Provide the [x, y] coordinate of the cell's center where the given text is located.  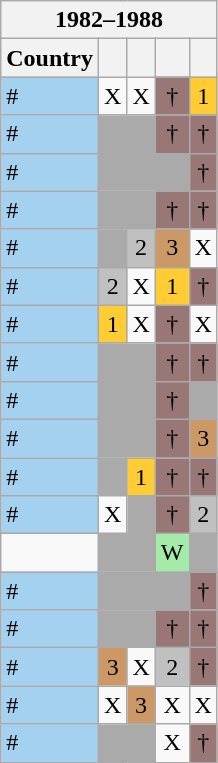
Country [50, 58]
W [172, 553]
1982–1988 [110, 20]
